For the text-containing cell, return its midpoint in (X, Y) coordinate format. 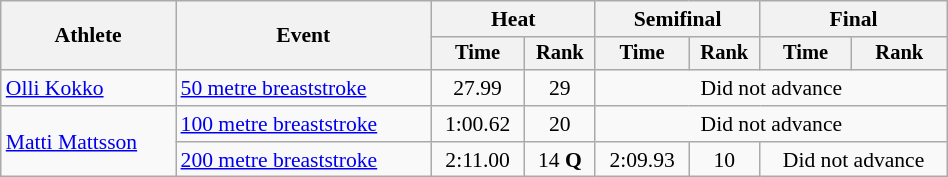
20 (560, 124)
Event (304, 36)
27.99 (478, 88)
Olli Kokko (88, 88)
Final (854, 19)
29 (560, 88)
Athlete (88, 36)
Matti Mattsson (88, 142)
Heat (513, 19)
100 metre breaststroke (304, 124)
Semifinal (677, 19)
50 metre breaststroke (304, 88)
1:00.62 (478, 124)
